For the text-containing cell, return its midpoint in (X, Y) coordinate format. 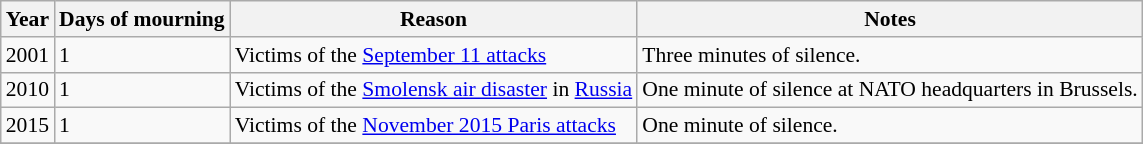
2015 (28, 126)
Reason (434, 19)
Year (28, 19)
Three minutes of silence. (890, 55)
Days of mourning (142, 19)
One minute of silence. (890, 126)
2001 (28, 55)
Victims of the Smolensk air disaster in Russia (434, 90)
Notes (890, 19)
Victims of the September 11 attacks (434, 55)
Victims of the November 2015 Paris attacks (434, 126)
2010 (28, 90)
One minute of silence at NATO headquarters in Brussels. (890, 90)
